Determine the (X, Y) coordinate at the center of the cell enclosing the given text.  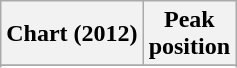
Peakposition (189, 34)
Chart (2012) (72, 34)
